From the cell containing the given text, extract its center point as (X, Y) coordinate. 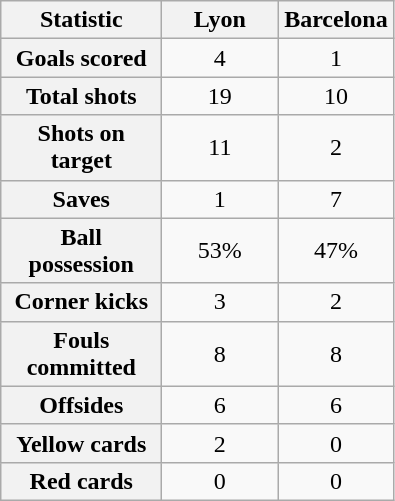
47% (336, 250)
4 (220, 58)
19 (220, 96)
Statistic (82, 20)
Yellow cards (82, 443)
Lyon (220, 20)
Red cards (82, 481)
11 (220, 148)
Saves (82, 199)
Ball possession (82, 250)
Corner kicks (82, 302)
Total shots (82, 96)
Shots on target (82, 148)
Offsides (82, 405)
Fouls committed (82, 354)
3 (220, 302)
53% (220, 250)
10 (336, 96)
Barcelona (336, 20)
Goals scored (82, 58)
7 (336, 199)
